Output the (x, y) coordinate of the center of the cell containing the given text.  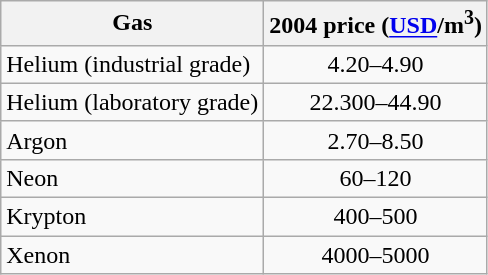
22.300–44.90 (376, 102)
Helium (laboratory grade) (132, 102)
Krypton (132, 217)
4000–5000 (376, 255)
2.70–8.50 (376, 140)
Gas (132, 24)
Helium (industrial grade) (132, 64)
Neon (132, 178)
400–500 (376, 217)
Argon (132, 140)
60–120 (376, 178)
2004 price (USD/m3) (376, 24)
Xenon (132, 255)
4.20–4.90 (376, 64)
